From the cell containing the given text, extract its center point as (x, y) coordinate. 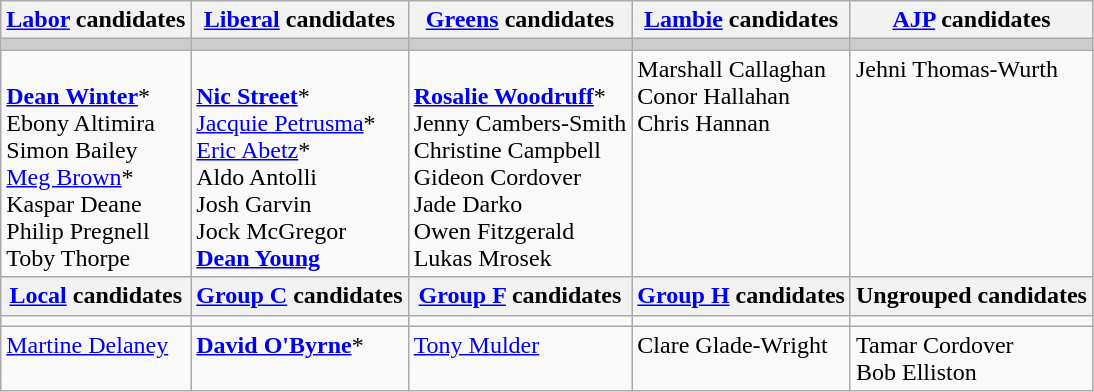
Marshall Callaghan Conor Hallahan Chris Hannan (742, 164)
Labor candidates (96, 20)
Lambie candidates (742, 20)
Liberal candidates (300, 20)
Tamar Cordover Bob Elliston (971, 358)
Group F candidates (520, 296)
Martine Delaney (96, 358)
AJP candidates (971, 20)
Dean Winter* Ebony Altimira Simon Bailey Meg Brown* Kaspar Deane Philip Pregnell Toby Thorpe (96, 164)
Greens candidates (520, 20)
Group H candidates (742, 296)
Jehni Thomas-Wurth (971, 164)
Rosalie Woodruff* Jenny Cambers-Smith Christine Campbell Gideon Cordover Jade Darko Owen Fitzgerald Lukas Mrosek (520, 164)
Tony Mulder (520, 358)
Ungrouped candidates (971, 296)
David O'Byrne* (300, 358)
Clare Glade-Wright (742, 358)
Nic Street* Jacquie Petrusma* Eric Abetz* Aldo Antolli Josh Garvin Jock McGregor Dean Young (300, 164)
Local candidates (96, 296)
Group C candidates (300, 296)
